Return [x, y] of the center of cell containing provided text 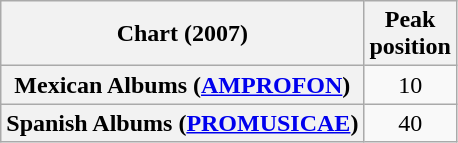
Mexican Albums (AMPROFON) [182, 85]
10 [410, 85]
40 [410, 123]
Chart (2007) [182, 34]
Spanish Albums (PROMUSICAE) [182, 123]
Peakposition [410, 34]
